Return (X, Y) of the center of cell containing provided text 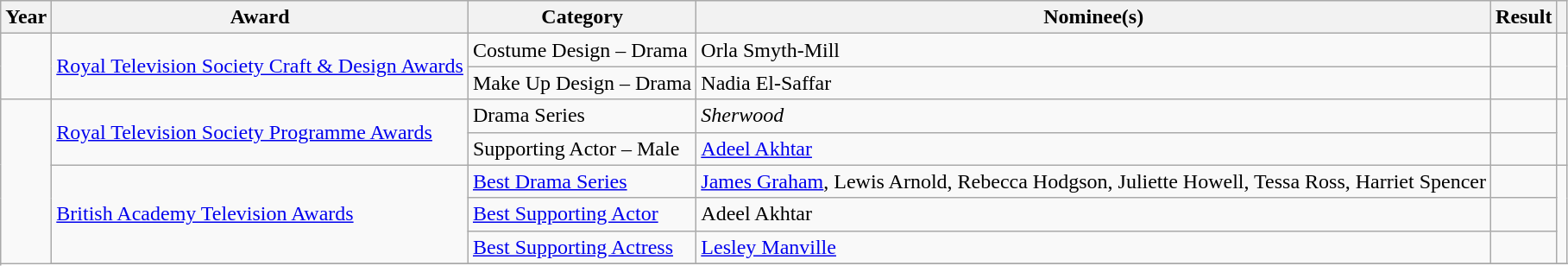
Best Drama Series (582, 181)
Nominee(s) (1094, 17)
Year (26, 17)
Best Supporting Actress (582, 247)
Nadia El-Saffar (1094, 83)
Award (261, 17)
Royal Television Society Craft & Design Awards (261, 66)
Royal Television Society Programme Awards (261, 132)
Result (1524, 17)
Supporting Actor – Male (582, 149)
Category (582, 17)
Orla Smyth-Mill (1094, 50)
Lesley Manville (1094, 247)
Costume Design – Drama (582, 50)
Drama Series (582, 116)
Make Up Design – Drama (582, 83)
James Graham, Lewis Arnold, Rebecca Hodgson, Juliette Howell, Tessa Ross, Harriet Spencer (1094, 181)
British Academy Television Awards (261, 214)
Best Supporting Actor (582, 214)
Sherwood (1094, 116)
